For the text-containing cell, return its midpoint in [X, Y] coordinate format. 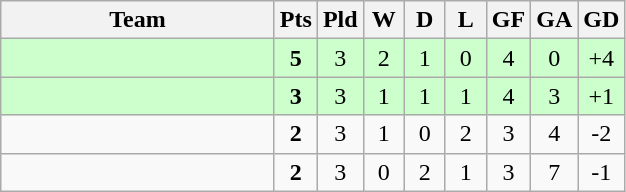
GA [554, 20]
GD [602, 20]
Pts [296, 20]
GF [508, 20]
-1 [602, 172]
7 [554, 172]
Team [138, 20]
L [466, 20]
+1 [602, 96]
W [384, 20]
5 [296, 58]
D [424, 20]
-2 [602, 134]
+4 [602, 58]
Pld [340, 20]
